Provide the (X, Y) coordinate of the cell's center where the given text is located.  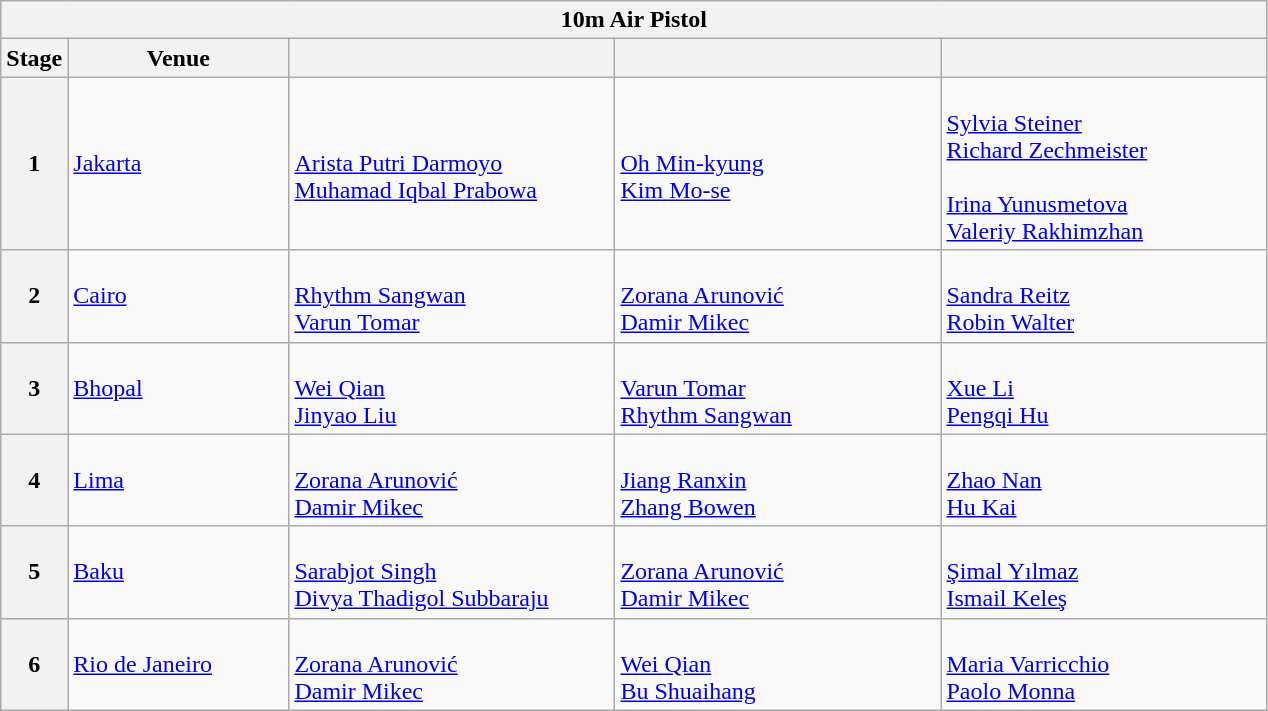
2 (34, 296)
6 (34, 664)
Varun Tomar Rhythm Sangwan (778, 388)
Bhopal (178, 388)
Xue Li Pengqi Hu (1104, 388)
Wei Qian Bu Shuaihang (778, 664)
Wei Qian Jinyao Liu (452, 388)
Şimal Yılmaz Ismail Keleş (1104, 572)
1 (34, 164)
Jakarta (178, 164)
Oh Min-kyung Kim Mo-se (778, 164)
Maria Varricchio Paolo Monna (1104, 664)
Sylvia Steiner Richard Zechmeister Irina Yunusmetova Valeriy Rakhimzhan (1104, 164)
Baku (178, 572)
Venue (178, 58)
Lima (178, 480)
Jiang Ranxin Zhang Bowen (778, 480)
Zhao Nan Hu Kai (1104, 480)
3 (34, 388)
Sarabjot Singh Divya Thadigol Subbaraju (452, 572)
Rhythm Sangwan Varun Tomar (452, 296)
Stage (34, 58)
Sandra Reitz Robin Walter (1104, 296)
Arista Putri Darmoyo Muhamad Iqbal Prabowa (452, 164)
5 (34, 572)
Cairo (178, 296)
10m Air Pistol (634, 20)
Rio de Janeiro (178, 664)
4 (34, 480)
